Find where the given text appears and provide that cell's center as [X, Y] coordinate. 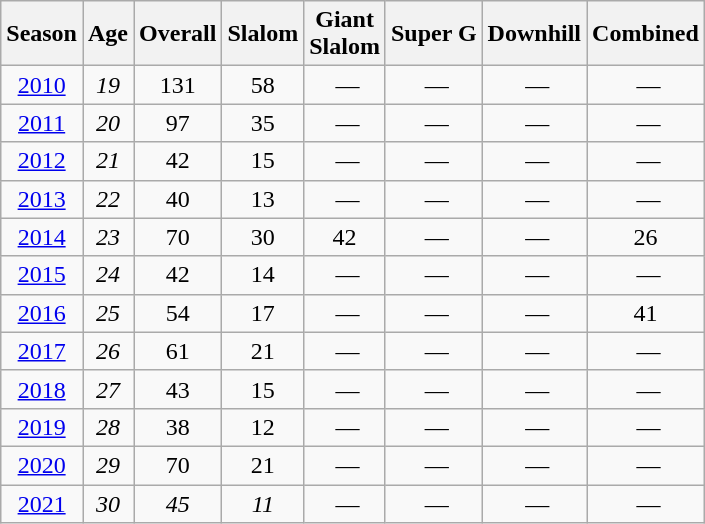
20 [108, 123]
2020 [42, 465]
25 [108, 313]
38 [178, 427]
97 [178, 123]
2010 [42, 85]
45 [178, 503]
Super G [434, 34]
Overall [178, 34]
22 [108, 199]
43 [178, 389]
2018 [42, 389]
24 [108, 275]
Season [42, 34]
Combined [646, 34]
19 [108, 85]
Slalom [263, 34]
12 [263, 427]
2021 [42, 503]
11 [263, 503]
2015 [42, 275]
41 [646, 313]
131 [178, 85]
28 [108, 427]
2013 [42, 199]
27 [108, 389]
61 [178, 351]
2011 [42, 123]
29 [108, 465]
17 [263, 313]
Age [108, 34]
2017 [42, 351]
13 [263, 199]
54 [178, 313]
2012 [42, 161]
58 [263, 85]
23 [108, 237]
40 [178, 199]
GiantSlalom [345, 34]
Downhill [534, 34]
2016 [42, 313]
2019 [42, 427]
2014 [42, 237]
35 [263, 123]
14 [263, 275]
